Extract the (x, y) coordinate from the center of the cell holding the provided text.  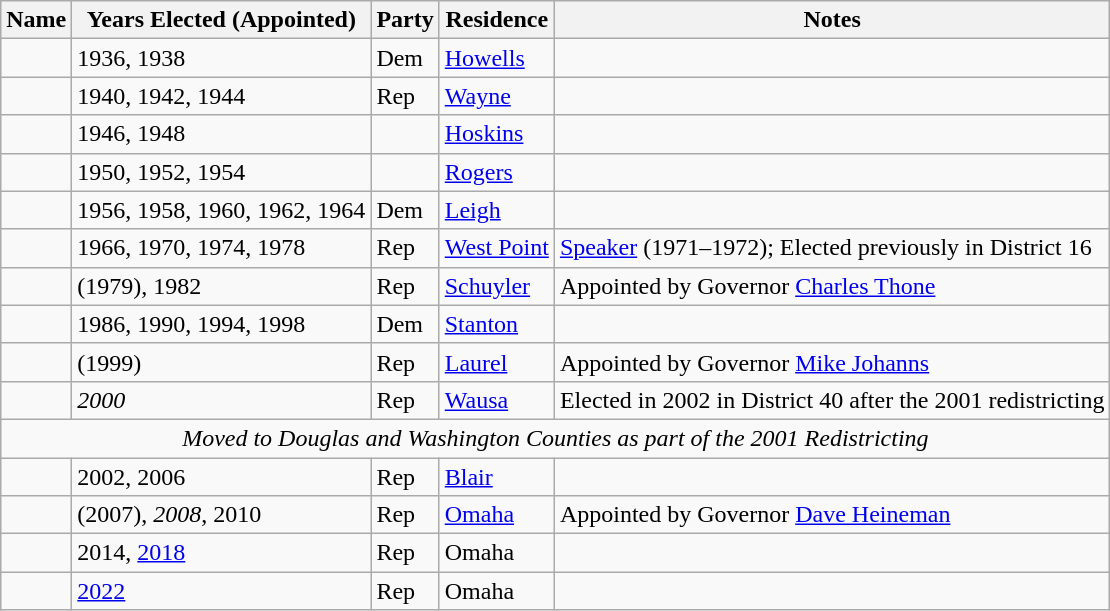
Appointed by Governor Mike Johanns (832, 362)
1936, 1938 (222, 58)
Speaker (1971–1972); Elected previously in District 16 (832, 248)
Years Elected (Appointed) (222, 20)
Appointed by Governor Dave Heineman (832, 515)
Schuyler (496, 286)
Wausa (496, 400)
Howells (496, 58)
Moved to Douglas and Washington Counties as part of the 2001 Redistricting (556, 438)
Leigh (496, 210)
2002, 2006 (222, 477)
1986, 1990, 1994, 1998 (222, 324)
2014, 2018 (222, 553)
1966, 1970, 1974, 1978 (222, 248)
Laurel (496, 362)
1956, 1958, 1960, 1962, 1964 (222, 210)
Elected in 2002 in District 40 after the 2001 redistricting (832, 400)
(1999) (222, 362)
Hoskins (496, 134)
2000 (222, 400)
Rogers (496, 172)
1946, 1948 (222, 134)
Stanton (496, 324)
(1979), 1982 (222, 286)
Name (36, 20)
2022 (222, 591)
West Point (496, 248)
Notes (832, 20)
1940, 1942, 1944 (222, 96)
Wayne (496, 96)
Blair (496, 477)
Party (405, 20)
Residence (496, 20)
(2007), 2008, 2010 (222, 515)
1950, 1952, 1954 (222, 172)
Appointed by Governor Charles Thone (832, 286)
